Scan for the cell matching the given text and deliver its (X, Y) coordinate at center. 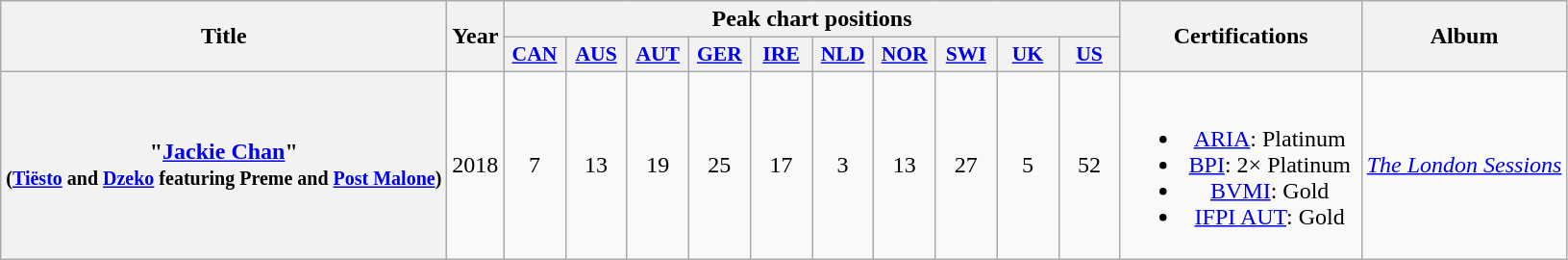
19 (658, 165)
Certifications (1240, 37)
5 (1028, 165)
Year (475, 37)
3 (843, 165)
Peak chart positions (811, 19)
UK (1028, 55)
NOR (905, 55)
The London Sessions (1464, 165)
NLD (843, 55)
IRE (781, 55)
CAN (535, 55)
17 (781, 165)
52 (1089, 165)
US (1089, 55)
Album (1464, 37)
AUS (596, 55)
27 (966, 165)
GER (719, 55)
"Jackie Chan"(Tiësto and Dzeko featuring Preme and Post Malone) (224, 165)
AUT (658, 55)
2018 (475, 165)
ARIA: PlatinumBPI: 2× PlatinumBVMI: GoldIFPI AUT: Gold (1240, 165)
7 (535, 165)
Title (224, 37)
25 (719, 165)
SWI (966, 55)
